Detect which cell encompasses the target text, then output its (x, y) center coordinate. 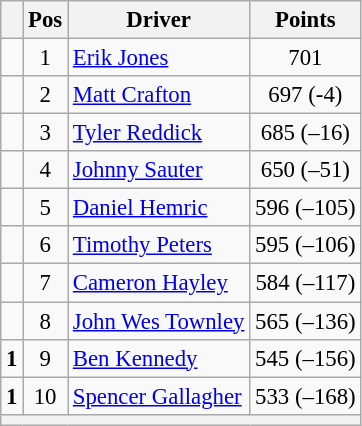
595 (–106) (306, 245)
697 (-4) (306, 95)
701 (306, 58)
545 (–156) (306, 358)
Matt Crafton (159, 95)
5 (46, 208)
Ben Kennedy (159, 358)
6 (46, 245)
Johnny Sauter (159, 170)
Driver (159, 20)
565 (–136) (306, 321)
533 (–168) (306, 396)
8 (46, 321)
3 (46, 133)
2 (46, 95)
596 (–105) (306, 208)
584 (–117) (306, 283)
9 (46, 358)
Erik Jones (159, 58)
4 (46, 170)
Spencer Gallagher (159, 396)
7 (46, 283)
10 (46, 396)
John Wes Townley (159, 321)
Points (306, 20)
Daniel Hemric (159, 208)
Pos (46, 20)
Timothy Peters (159, 245)
650 (–51) (306, 170)
685 (–16) (306, 133)
Tyler Reddick (159, 133)
Cameron Hayley (159, 283)
